Search for the cell housing the specified text and yield its [x, y] center coordinate. 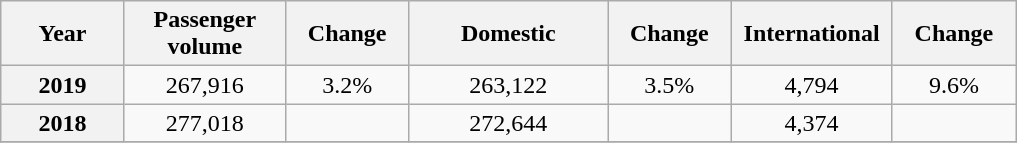
Domestic [508, 34]
4,374 [812, 123]
3.2% [347, 85]
4,794 [812, 85]
International [812, 34]
267,916 [204, 85]
3.5% [670, 85]
Passenger volume [204, 34]
9.6% [954, 85]
Year [63, 34]
272,644 [508, 123]
263,122 [508, 85]
2019 [63, 85]
2018 [63, 123]
277,018 [204, 123]
